Identify which cell holds the provided text, then report its [X, Y] central coordinate. 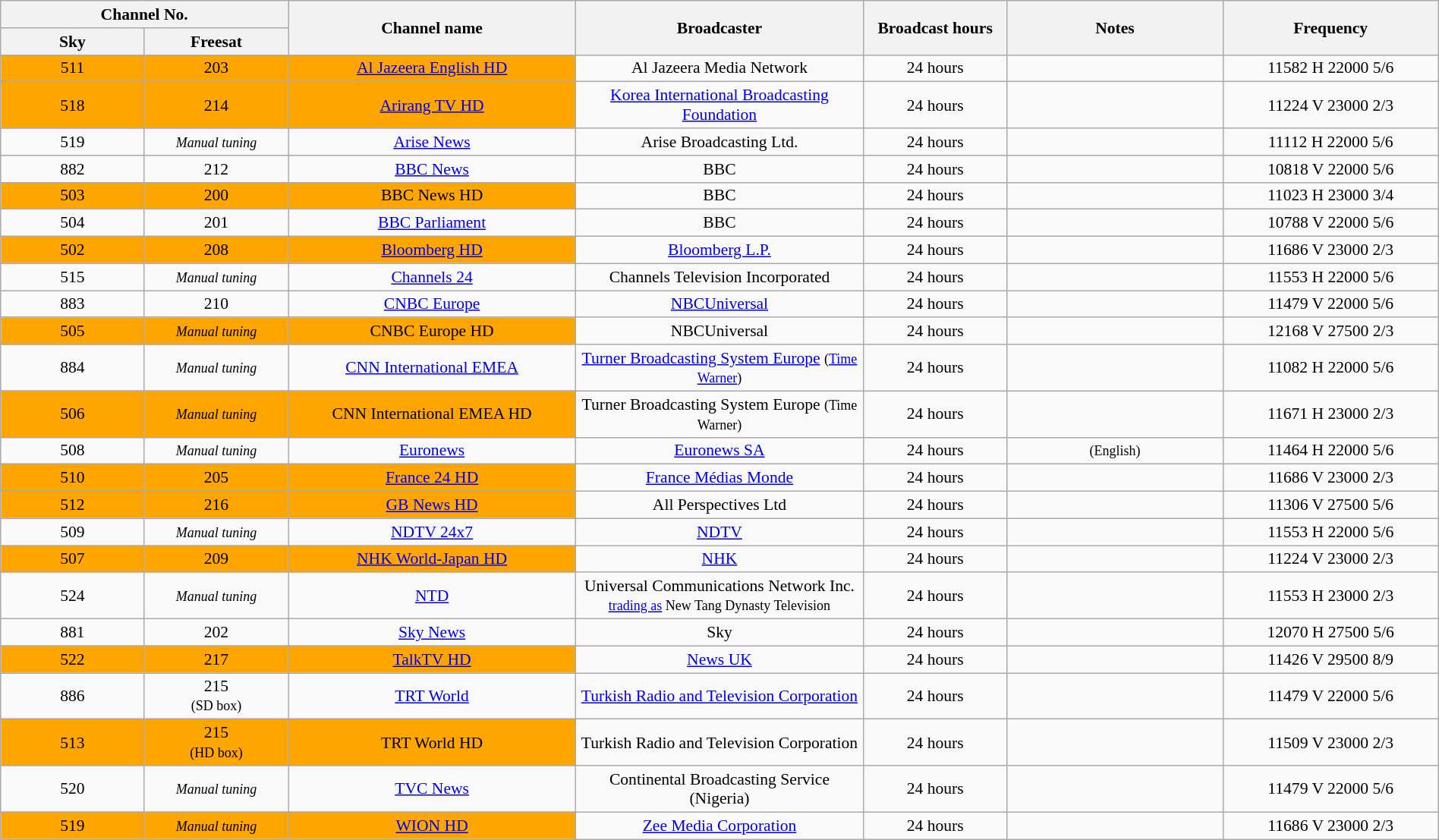
518 [73, 105]
505 [73, 332]
TRT World HD [433, 742]
886 [73, 697]
Notes [1115, 27]
WION HD [433, 826]
Bloomberg HD [433, 250]
881 [73, 633]
TRT World [433, 697]
France Médias Monde [719, 478]
11553 H 23000 2/3 [1330, 596]
Al Jazeera English HD [433, 68]
11671 H 23000 2/3 [1330, 414]
Sky News [433, 633]
Continental Broadcasting Service (Nigeria) [719, 789]
NDTV [719, 532]
504 [73, 223]
CNBC Europe HD [433, 332]
214 [216, 105]
215(HD box) [216, 742]
France 24 HD [433, 478]
Channels 24 [433, 277]
Al Jazeera Media Network [719, 68]
NTD [433, 596]
Freesat [216, 42]
News UK [719, 659]
Arirang TV HD [433, 105]
201 [216, 223]
883 [73, 304]
522 [73, 659]
209 [216, 559]
TalkTV HD [433, 659]
524 [73, 596]
Euronews [433, 451]
506 [73, 414]
BBC News [433, 169]
BBC Parliament [433, 223]
10818 V 22000 5/6 [1330, 169]
11582 H 22000 5/6 [1330, 68]
205 [216, 478]
12168 V 27500 2/3 [1330, 332]
503 [73, 196]
511 [73, 68]
CNBC Europe [433, 304]
11509 V 23000 2/3 [1330, 742]
520 [73, 789]
Zee Media Corporation [719, 826]
Channel No. [144, 14]
512 [73, 505]
Euronews SA [719, 451]
203 [216, 68]
882 [73, 169]
216 [216, 505]
11023 H 23000 3/4 [1330, 196]
CNN International EMEA [433, 367]
11082 H 22000 5/6 [1330, 367]
(English) [1115, 451]
884 [73, 367]
217 [216, 659]
GB News HD [433, 505]
Broadcast hours [935, 27]
200 [216, 196]
Channel name [433, 27]
All Perspectives Ltd [719, 505]
Frequency [1330, 27]
Arise Broadcasting Ltd. [719, 142]
TVC News [433, 789]
513 [73, 742]
CNN International EMEA HD [433, 414]
509 [73, 532]
Arise News [433, 142]
507 [73, 559]
515 [73, 277]
NHK World-Japan HD [433, 559]
11112 H 22000 5/6 [1330, 142]
Universal Communications Network Inc. trading as New Tang Dynasty Television [719, 596]
202 [216, 633]
11426 V 29500 8/9 [1330, 659]
BBC News HD [433, 196]
212 [216, 169]
208 [216, 250]
12070 H 27500 5/6 [1330, 633]
11464 H 22000 5/6 [1330, 451]
Bloomberg L.P. [719, 250]
Korea International Broadcasting Foundation [719, 105]
11306 V 27500 5/6 [1330, 505]
Broadcaster [719, 27]
508 [73, 451]
215(SD box) [216, 697]
NDTV 24x7 [433, 532]
Channels Television Incorporated [719, 277]
10788 V 22000 5/6 [1330, 223]
510 [73, 478]
210 [216, 304]
502 [73, 250]
NHK [719, 559]
